Scan for the cell matching the given text and deliver its (x, y) coordinate at center. 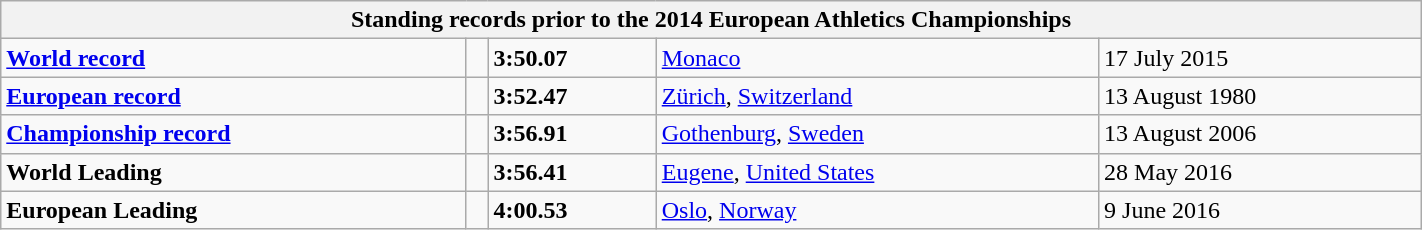
Standing records prior to the 2014 European Athletics Championships (711, 20)
Gothenburg, Sweden (877, 134)
3:56.41 (572, 172)
Zürich, Switzerland (877, 96)
European record (234, 96)
3:56.91 (572, 134)
3:52.47 (572, 96)
3:50.07 (572, 58)
World record (234, 58)
Eugene, United States (877, 172)
4:00.53 (572, 210)
28 May 2016 (1260, 172)
13 August 1980 (1260, 96)
17 July 2015 (1260, 58)
World Leading (234, 172)
9 June 2016 (1260, 210)
Monaco (877, 58)
Oslo, Norway (877, 210)
European Leading (234, 210)
13 August 2006 (1260, 134)
Championship record (234, 134)
